From the cell containing the given text, extract its center point as [X, Y] coordinate. 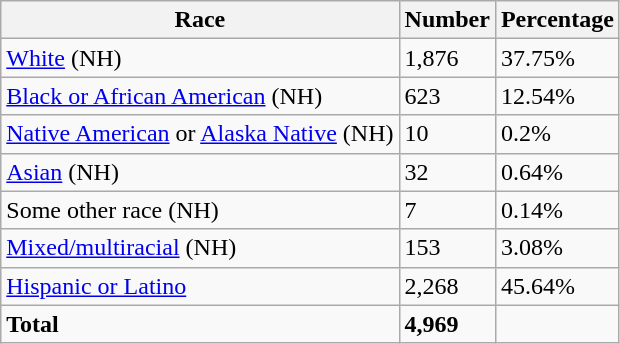
1,876 [447, 58]
White (NH) [200, 58]
Number [447, 20]
Black or African American (NH) [200, 96]
Some other race (NH) [200, 210]
2,268 [447, 286]
0.64% [557, 172]
7 [447, 210]
10 [447, 134]
4,969 [447, 324]
623 [447, 96]
Mixed/multiracial (NH) [200, 248]
Hispanic or Latino [200, 286]
Native American or Alaska Native (NH) [200, 134]
153 [447, 248]
Asian (NH) [200, 172]
3.08% [557, 248]
0.14% [557, 210]
Total [200, 324]
0.2% [557, 134]
45.64% [557, 286]
32 [447, 172]
Race [200, 20]
Percentage [557, 20]
12.54% [557, 96]
37.75% [557, 58]
